Pinpoint the cell where the given text exists, returning its [x, y] midpoint coordinate. 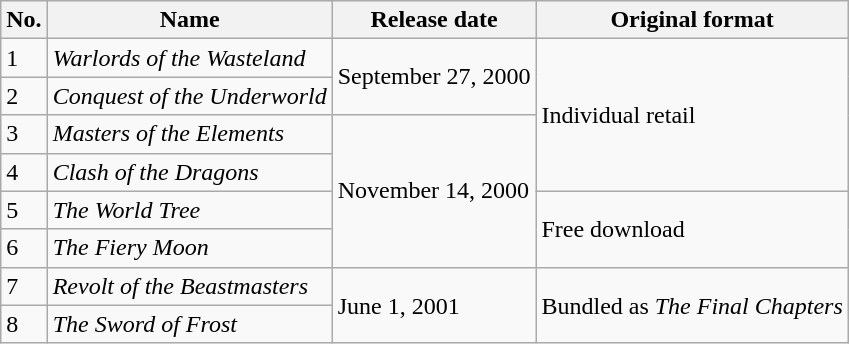
September 27, 2000 [434, 77]
Name [190, 20]
7 [24, 286]
June 1, 2001 [434, 305]
The World Tree [190, 210]
Clash of the Dragons [190, 172]
Release date [434, 20]
Masters of the Elements [190, 134]
5 [24, 210]
Bundled as The Final Chapters [692, 305]
Free download [692, 229]
Individual retail [692, 115]
The Fiery Moon [190, 248]
Warlords of the Wasteland [190, 58]
Conquest of the Underworld [190, 96]
Original format [692, 20]
November 14, 2000 [434, 191]
8 [24, 324]
No. [24, 20]
1 [24, 58]
4 [24, 172]
2 [24, 96]
6 [24, 248]
The Sword of Frost [190, 324]
Revolt of the Beastmasters [190, 286]
3 [24, 134]
